Output the [X, Y] coordinate of the center of the cell containing the given text.  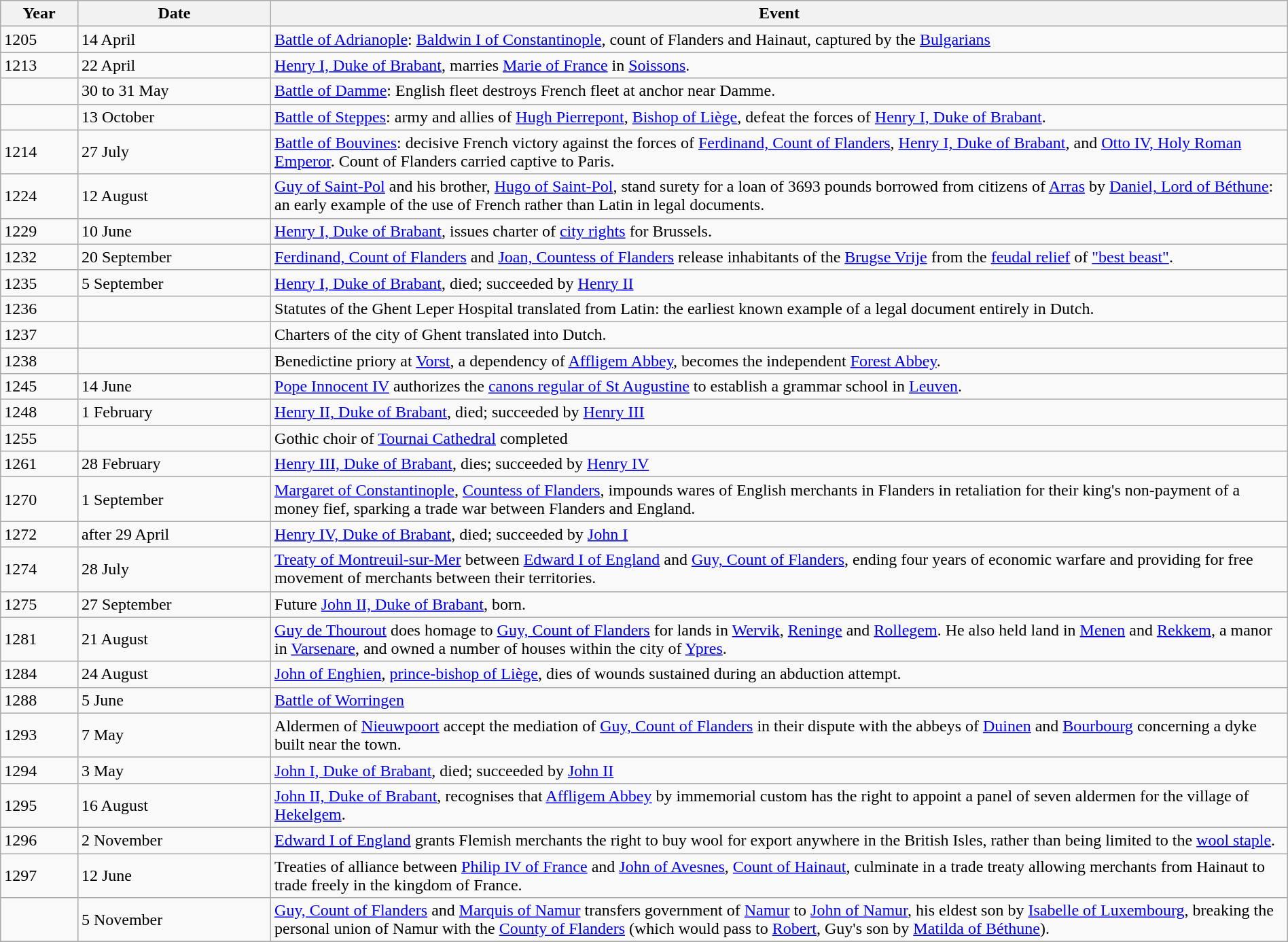
1295 [39, 805]
John of Enghien, prince-bishop of Liège, dies of wounds sustained during an abduction attempt. [780, 674]
after 29 April [174, 534]
1296 [39, 840]
1224 [39, 196]
10 June [174, 231]
14 April [174, 39]
1294 [39, 770]
1274 [39, 570]
Battle of Steppes: army and allies of Hugh Pierrepont, Bishop of Liège, defeat the forces of Henry I, Duke of Brabant. [780, 117]
John I, Duke of Brabant, died; succeeded by John II [780, 770]
1236 [39, 309]
Year [39, 14]
Henry I, Duke of Brabant, marries Marie of France in Soissons. [780, 65]
1281 [39, 639]
Henry I, Duke of Brabant, issues charter of city rights for Brussels. [780, 231]
1284 [39, 674]
14 June [174, 387]
1232 [39, 257]
20 September [174, 257]
Statutes of the Ghent Leper Hospital translated from Latin: the earliest known example of a legal document entirely in Dutch. [780, 309]
2 November [174, 840]
Future John II, Duke of Brabant, born. [780, 604]
Gothic choir of Tournai Cathedral completed [780, 438]
5 November [174, 920]
1229 [39, 231]
28 July [174, 570]
Pope Innocent IV authorizes the canons regular of St Augustine to establish a grammar school in Leuven. [780, 387]
1 September [174, 499]
Henry II, Duke of Brabant, died; succeeded by Henry III [780, 413]
1205 [39, 39]
1261 [39, 464]
16 August [174, 805]
1255 [39, 438]
Henry I, Duke of Brabant, died; succeeded by Henry II [780, 283]
Battle of Adrianople: Baldwin I of Constantinople, count of Flanders and Hainaut, captured by the Bulgarians [780, 39]
3 May [174, 770]
Battle of Damme: English fleet destroys French fleet at anchor near Damme. [780, 91]
12 June [174, 875]
7 May [174, 735]
Ferdinand, Count of Flanders and Joan, Countess of Flanders release inhabitants of the Brugse Vrije from the feudal relief of "best beast". [780, 257]
1 February [174, 413]
1214 [39, 152]
1235 [39, 283]
Battle of Worringen [780, 700]
Charters of the city of Ghent translated into Dutch. [780, 334]
1238 [39, 361]
1248 [39, 413]
27 September [174, 604]
1297 [39, 875]
1237 [39, 334]
1275 [39, 604]
21 August [174, 639]
1272 [39, 534]
22 April [174, 65]
24 August [174, 674]
30 to 31 May [174, 91]
27 July [174, 152]
Event [780, 14]
Henry IV, Duke of Brabant, died; succeeded by John I [780, 534]
Henry III, Duke of Brabant, dies; succeeded by Henry IV [780, 464]
1288 [39, 700]
5 September [174, 283]
5 June [174, 700]
1245 [39, 387]
Date [174, 14]
1213 [39, 65]
1270 [39, 499]
28 February [174, 464]
12 August [174, 196]
13 October [174, 117]
Benedictine priory at Vorst, a dependency of Affligem Abbey, becomes the independent Forest Abbey. [780, 361]
1293 [39, 735]
